Determine the [x, y] coordinate at the center of the cell enclosing the given text.  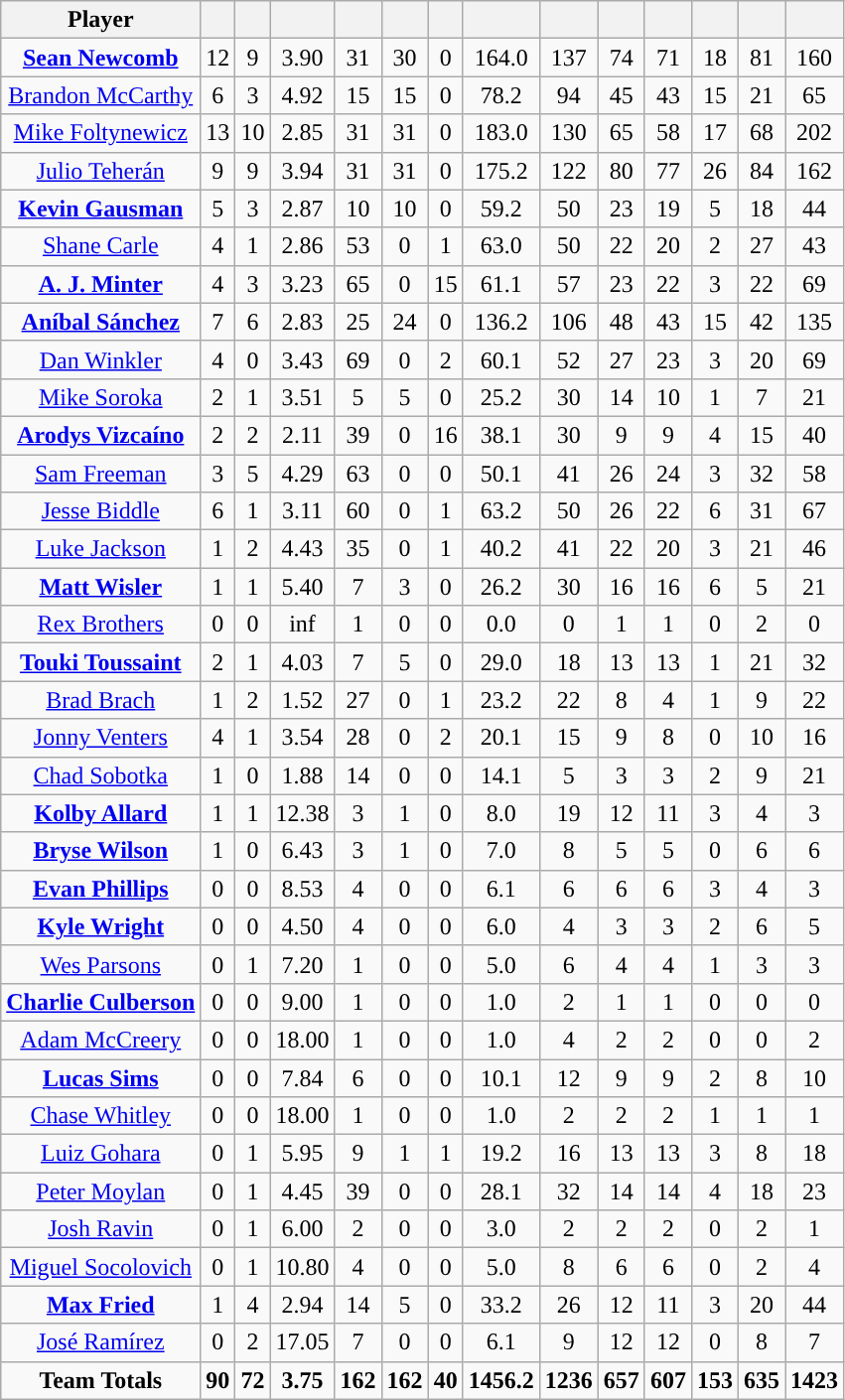
136.2 [500, 322]
3.51 [302, 397]
1423 [814, 1380]
Kolby Allard [101, 813]
153 [715, 1380]
25.2 [500, 397]
20.1 [500, 738]
Wes Parsons [101, 964]
63 [357, 474]
Player [101, 20]
17.05 [302, 1342]
Peter Moylan [101, 1191]
61.1 [500, 284]
183.0 [500, 133]
28.1 [500, 1191]
12.38 [302, 813]
Lucas Sims [101, 1077]
Chad Sobotka [101, 775]
inf [302, 625]
Charlie Culberson [101, 1002]
1.88 [302, 775]
46 [814, 549]
Max Fried [101, 1305]
Luiz Gohara [101, 1154]
175.2 [500, 171]
4.45 [302, 1191]
8.53 [302, 889]
Jonny Venters [101, 738]
6.0 [500, 926]
Touki Toussaint [101, 662]
2.11 [302, 435]
607 [667, 1380]
63.0 [500, 246]
53 [357, 246]
Mike Foltynewicz [101, 133]
2.94 [302, 1305]
8.0 [500, 813]
38.1 [500, 435]
106 [568, 322]
4.43 [302, 549]
160 [814, 58]
68 [763, 133]
Dan Winkler [101, 359]
122 [568, 171]
45 [622, 95]
50.1 [500, 474]
Arodys Vizcaíno [101, 435]
Sam Freeman [101, 474]
José Ramírez [101, 1342]
3.11 [302, 511]
6.43 [302, 851]
Team Totals [101, 1380]
635 [763, 1380]
5.40 [302, 587]
42 [763, 322]
7.0 [500, 851]
59.2 [500, 209]
Jesse Biddle [101, 511]
35 [357, 549]
4.50 [302, 926]
Julio Teherán [101, 171]
3.23 [302, 284]
77 [667, 171]
3.0 [500, 1229]
6.00 [302, 1229]
Adam McCreery [101, 1040]
28 [357, 738]
10.1 [500, 1077]
A. J. Minter [101, 284]
72 [252, 1380]
1456.2 [500, 1380]
52 [568, 359]
29.0 [500, 662]
63.2 [500, 511]
Brandon McCarthy [101, 95]
202 [814, 133]
657 [622, 1380]
137 [568, 58]
4.03 [302, 662]
Mike Soroka [101, 397]
25 [357, 322]
Luke Jackson [101, 549]
Rex Brothers [101, 625]
26.2 [500, 587]
3.54 [302, 738]
3.43 [302, 359]
84 [763, 171]
2.83 [302, 322]
2.87 [302, 209]
Sean Newcomb [101, 58]
2.85 [302, 133]
7.20 [302, 964]
164.0 [500, 58]
90 [218, 1380]
67 [814, 511]
7.84 [302, 1077]
71 [667, 58]
Bryse Wilson [101, 851]
Brad Brach [101, 700]
Kevin Gausman [101, 209]
14.1 [500, 775]
19.2 [500, 1154]
Kyle Wright [101, 926]
10.80 [302, 1267]
Chase Whitley [101, 1116]
Aníbal Sánchez [101, 322]
33.2 [500, 1305]
1236 [568, 1380]
17 [715, 133]
40.2 [500, 549]
80 [622, 171]
48 [622, 322]
Miguel Socolovich [101, 1267]
57 [568, 284]
3.90 [302, 58]
78.2 [500, 95]
60.1 [500, 359]
9.00 [302, 1002]
4.29 [302, 474]
1.52 [302, 700]
130 [568, 133]
94 [568, 95]
81 [763, 58]
0.0 [500, 625]
135 [814, 322]
2.86 [302, 246]
Evan Phillips [101, 889]
74 [622, 58]
5.95 [302, 1154]
Matt Wisler [101, 587]
3.75 [302, 1380]
60 [357, 511]
Josh Ravin [101, 1229]
4.92 [302, 95]
23.2 [500, 700]
3.94 [302, 171]
Shane Carle [101, 246]
